Return the (x, y) coordinate for the center point of the cell that contains the specified text.  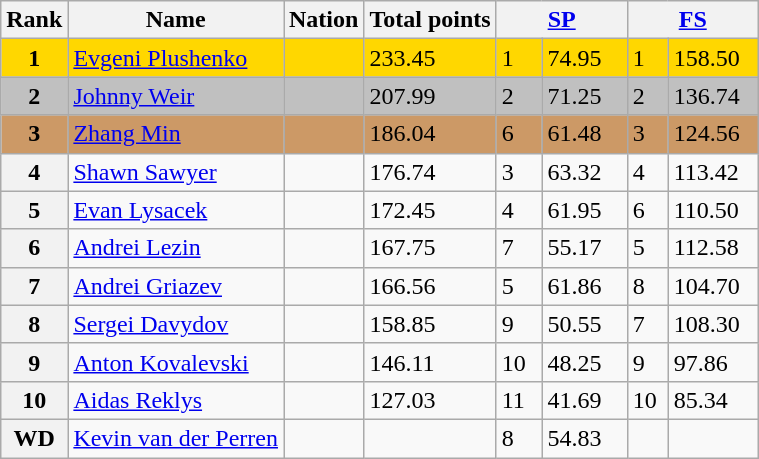
SP (562, 20)
Aidas Reklys (176, 400)
FS (692, 20)
71.25 (584, 96)
Anton Kovalevski (176, 362)
Kevin van der Perren (176, 438)
74.95 (584, 58)
166.56 (430, 286)
172.45 (430, 210)
Andrei Lezin (176, 248)
Sergei Davydov (176, 324)
104.70 (713, 286)
Johnny Weir (176, 96)
54.83 (584, 438)
61.95 (584, 210)
186.04 (430, 134)
63.32 (584, 172)
50.55 (584, 324)
176.74 (430, 172)
97.86 (713, 362)
233.45 (430, 58)
Andrei Griazev (176, 286)
158.85 (430, 324)
Evgeni Plushenko (176, 58)
158.50 (713, 58)
136.74 (713, 96)
146.11 (430, 362)
Total points (430, 20)
Evan Lysacek (176, 210)
WD (34, 438)
112.58 (713, 248)
110.50 (713, 210)
41.69 (584, 400)
Shawn Sawyer (176, 172)
127.03 (430, 400)
207.99 (430, 96)
61.86 (584, 286)
124.56 (713, 134)
Name (176, 20)
85.34 (713, 400)
48.25 (584, 362)
55.17 (584, 248)
61.48 (584, 134)
108.30 (713, 324)
Rank (34, 20)
11 (519, 400)
Nation (324, 20)
167.75 (430, 248)
113.42 (713, 172)
Zhang Min (176, 134)
